From the cell containing the given text, extract its center point as (X, Y) coordinate. 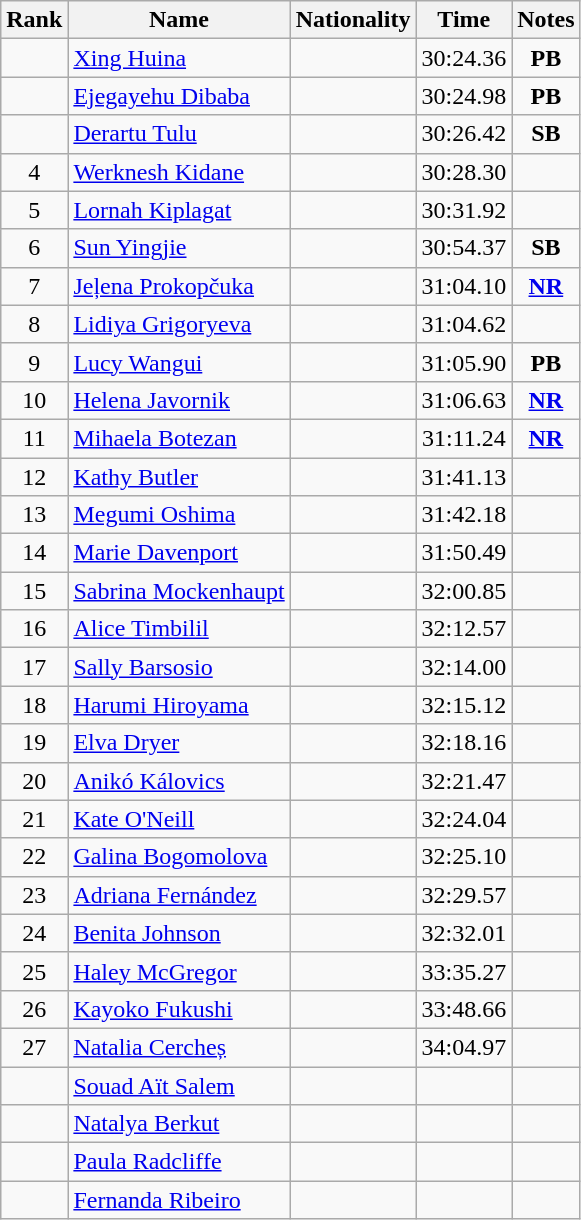
Nationality (353, 20)
17 (34, 667)
13 (34, 515)
34:04.97 (464, 1047)
32:32.01 (464, 933)
Fernanda Ribeiro (179, 1200)
11 (34, 438)
Alice Timbilil (179, 629)
Marie Davenport (179, 553)
9 (34, 362)
Megumi Oshima (179, 515)
30:31.92 (464, 210)
Lucy Wangui (179, 362)
30:28.30 (464, 172)
Natalia Cercheș (179, 1047)
Lidiya Grigoryeva (179, 324)
Sabrina Mockenhaupt (179, 591)
21 (34, 819)
12 (34, 477)
14 (34, 553)
33:35.27 (464, 971)
24 (34, 933)
Elva Dryer (179, 743)
26 (34, 1009)
Natalya Berkut (179, 1124)
31:04.10 (464, 286)
31:41.13 (464, 477)
Paula Radcliffe (179, 1162)
31:04.62 (464, 324)
30:26.42 (464, 134)
32:24.04 (464, 819)
Harumi Hiroyama (179, 705)
4 (34, 172)
32:12.57 (464, 629)
15 (34, 591)
31:11.24 (464, 438)
32:18.16 (464, 743)
Rank (34, 20)
16 (34, 629)
Derartu Tulu (179, 134)
22 (34, 857)
32:25.10 (464, 857)
30:24.98 (464, 96)
30:24.36 (464, 58)
Sun Yingjie (179, 248)
18 (34, 705)
5 (34, 210)
20 (34, 781)
Lornah Kiplagat (179, 210)
Name (179, 20)
Xing Huina (179, 58)
32:00.85 (464, 591)
10 (34, 400)
Galina Bogomolova (179, 857)
Jeļena Prokopčuka (179, 286)
32:14.00 (464, 667)
Notes (546, 20)
Ejegayehu Dibaba (179, 96)
8 (34, 324)
Sally Barsosio (179, 667)
25 (34, 971)
30:54.37 (464, 248)
31:50.49 (464, 553)
Kate O'Neill (179, 819)
31:06.63 (464, 400)
Souad Aït Salem (179, 1085)
Mihaela Botezan (179, 438)
7 (34, 286)
Haley McGregor (179, 971)
Kayoko Fukushi (179, 1009)
23 (34, 895)
27 (34, 1047)
31:42.18 (464, 515)
32:29.57 (464, 895)
32:15.12 (464, 705)
31:05.90 (464, 362)
6 (34, 248)
Time (464, 20)
Kathy Butler (179, 477)
Werknesh Kidane (179, 172)
Helena Javornik (179, 400)
32:21.47 (464, 781)
33:48.66 (464, 1009)
Anikó Kálovics (179, 781)
19 (34, 743)
Adriana Fernández (179, 895)
Benita Johnson (179, 933)
